Provide the (x, y) coordinate of the cell's center where the given text is located.  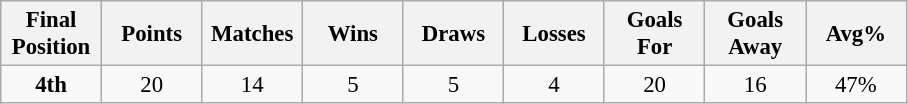
16 (756, 85)
4th (52, 85)
Wins (354, 34)
4 (554, 85)
Draws (454, 34)
Points (152, 34)
Losses (554, 34)
Final Position (52, 34)
Matches (252, 34)
14 (252, 85)
Avg% (856, 34)
Goals For (654, 34)
47% (856, 85)
Goals Away (756, 34)
